Locate the cell with the specified text and output its [x, y] center coordinate. 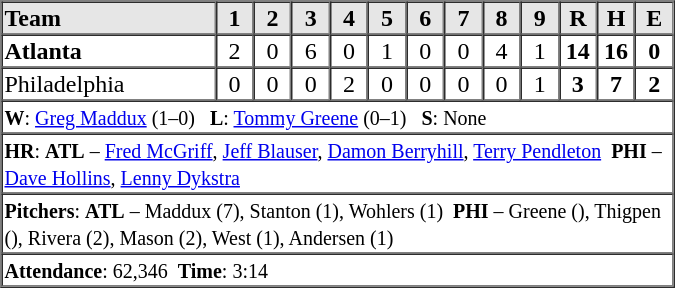
Team [109, 18]
Attendance: 62,346 Time: 3:14 [338, 270]
E [654, 18]
14 [578, 50]
H [616, 18]
8 [501, 18]
W: Greg Maddux (1–0) L: Tommy Greene (0–1) S: None [338, 116]
HR: ATL – Fred McGriff, Jeff Blauser, Damon Berryhill, Terry Pendleton PHI – Dave Hollins, Lenny Dykstra [338, 164]
9 [540, 18]
R [578, 18]
Atlanta [109, 50]
16 [616, 50]
5 [387, 18]
Pitchers: ATL – Maddux (7), Stanton (1), Wohlers (1) PHI – Greene (), Thigpen (), Rivera (2), Mason (2), West (1), Andersen (1) [338, 224]
Philadelphia [109, 84]
